Return (X, Y) of the center of cell containing provided text 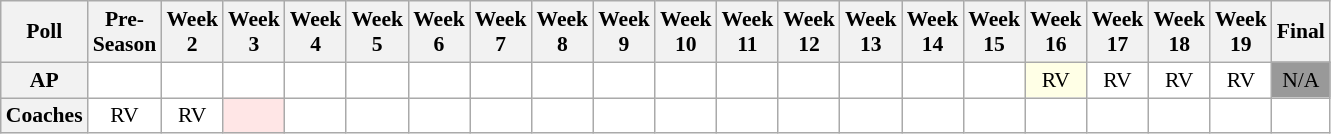
Week2 (192, 32)
AP (44, 80)
Week15 (994, 32)
Week19 (1241, 32)
Week6 (439, 32)
Final (1301, 32)
Poll (44, 32)
Week14 (933, 32)
N/A (1301, 80)
Week16 (1056, 32)
Week13 (871, 32)
Week3 (254, 32)
Week12 (809, 32)
Week18 (1179, 32)
Week5 (377, 32)
Coaches (44, 116)
Week9 (624, 32)
Pre-Season (125, 32)
Week10 (686, 32)
Week8 (562, 32)
Week4 (316, 32)
Week11 (748, 32)
Week17 (1118, 32)
Week7 (501, 32)
